Capture the cell that displays the provided text and extract its (x, y) central coordinate. 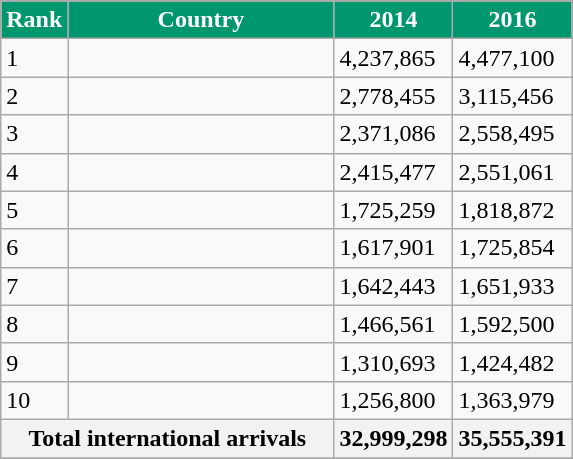
1 (34, 58)
3 (34, 134)
4,237,865 (394, 58)
2,778,455 (394, 96)
1,818,872 (512, 210)
1,725,259 (394, 210)
1,592,500 (512, 324)
2014 (394, 20)
4,477,100 (512, 58)
10 (34, 400)
1,651,933 (512, 286)
2 (34, 96)
3,115,456 (512, 96)
4 (34, 172)
1,466,561 (394, 324)
Country (201, 20)
9 (34, 362)
35,555,391 (512, 438)
7 (34, 286)
1,725,854 (512, 248)
2,558,495 (512, 134)
32,999,298 (394, 438)
2,415,477 (394, 172)
5 (34, 210)
2,371,086 (394, 134)
1,642,443 (394, 286)
8 (34, 324)
1,310,693 (394, 362)
1,424,482 (512, 362)
1,617,901 (394, 248)
1,256,800 (394, 400)
Total international arrivals (168, 438)
6 (34, 248)
2016 (512, 20)
2,551,061 (512, 172)
Rank (34, 20)
1,363,979 (512, 400)
